Output the (x, y) coordinate of the center of the cell containing the given text.  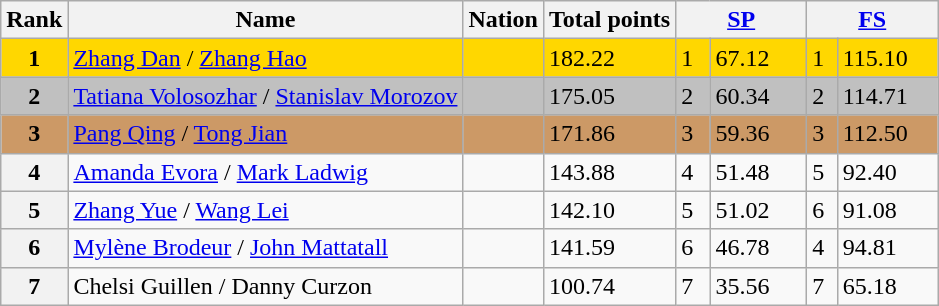
92.40 (888, 172)
143.88 (609, 172)
Zhang Dan / Zhang Hao (266, 58)
94.81 (888, 248)
65.18 (888, 286)
Nation (503, 20)
Mylène Brodeur / John Mattatall (266, 248)
Tatiana Volosozhar / Stanislav Morozov (266, 96)
FS (872, 20)
100.74 (609, 286)
51.02 (758, 210)
141.59 (609, 248)
Chelsi Guillen / Danny Curzon (266, 286)
112.50 (888, 134)
Rank (34, 20)
Total points (609, 20)
Zhang Yue / Wang Lei (266, 210)
175.05 (609, 96)
46.78 (758, 248)
51.48 (758, 172)
Pang Qing / Tong Jian (266, 134)
182.22 (609, 58)
35.56 (758, 286)
60.34 (758, 96)
142.10 (609, 210)
114.71 (888, 96)
91.08 (888, 210)
115.10 (888, 58)
67.12 (758, 58)
SP (742, 20)
171.86 (609, 134)
Amanda Evora / Mark Ladwig (266, 172)
59.36 (758, 134)
Name (266, 20)
